Find where the given text appears and provide that cell's center as [X, Y] coordinate. 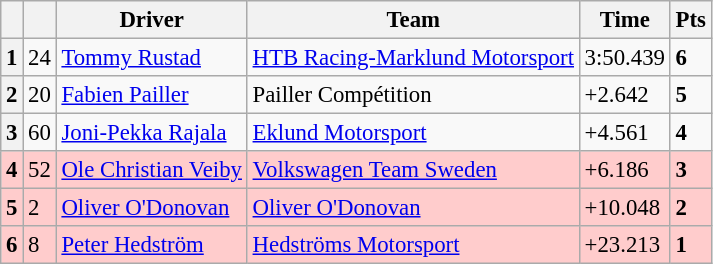
+4.561 [624, 133]
Tommy Rustad [152, 58]
8 [40, 245]
Peter Hedström [152, 245]
52 [40, 170]
20 [40, 95]
60 [40, 133]
+10.048 [624, 208]
Volkswagen Team Sweden [413, 170]
Pts [690, 20]
Team [413, 20]
HTB Racing-Marklund Motorsport [413, 58]
Ole Christian Veiby [152, 170]
+23.213 [624, 245]
+6.186 [624, 170]
Driver [152, 20]
Eklund Motorsport [413, 133]
Joni-Pekka Rajala [152, 133]
Hedströms Motorsport [413, 245]
24 [40, 58]
Fabien Pailler [152, 95]
+2.642 [624, 95]
Pailler Compétition [413, 95]
3:50.439 [624, 58]
Time [624, 20]
